Identify which cell holds the provided text, then report its [x, y] central coordinate. 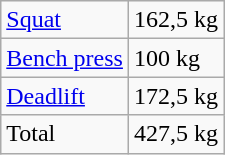
172,5 kg [176, 96]
162,5 kg [176, 20]
Total [65, 134]
Deadlift [65, 96]
100 kg [176, 58]
Squat [65, 20]
Bench press [65, 58]
427,5 kg [176, 134]
